Return (x, y) of the center of cell containing provided text 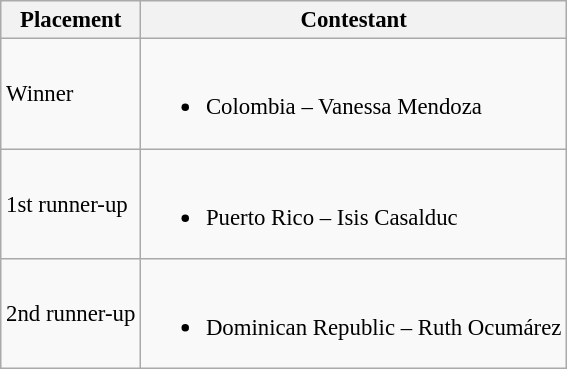
2nd runner-up (71, 314)
Winner (71, 94)
Dominican Republic – Ruth Ocumárez (354, 314)
Puerto Rico – Isis Casalduc (354, 204)
Placement (71, 20)
Colombia – Vanessa Mendoza (354, 94)
1st runner-up (71, 204)
Contestant (354, 20)
